Determine the (x, y) coordinate at the center of the cell enclosing the given text.  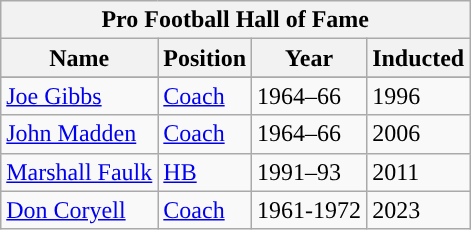
HB (205, 172)
1996 (418, 96)
Position (205, 58)
Marshall Faulk (80, 172)
1991–93 (310, 172)
2006 (418, 134)
2011 (418, 172)
Inducted (418, 58)
John Madden (80, 134)
Joe Gibbs (80, 96)
Don Coryell (80, 210)
1961-1972 (310, 210)
Year (310, 58)
Name (80, 58)
Pro Football Hall of Fame (236, 20)
2023 (418, 210)
